Capture the cell that displays the provided text and extract its [X, Y] central coordinate. 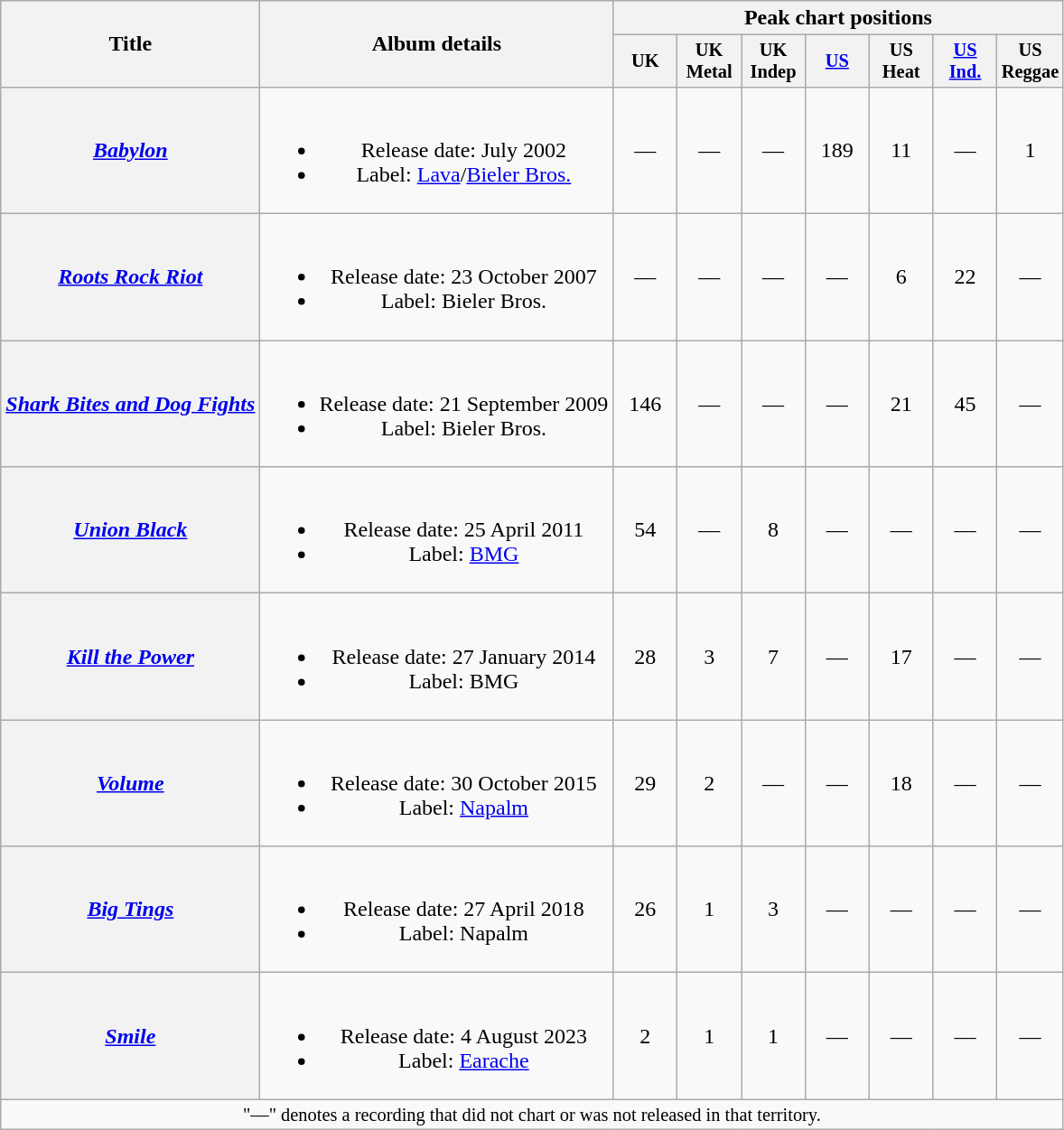
"—" denotes a recording that did not chart or was not released in that territory. [532, 1115]
Release date: 27 April 2018Label: Napalm [437, 910]
45 [965, 404]
Peak chart positions [838, 18]
17 [901, 657]
Union Black [130, 530]
189 [836, 150]
Release date: 25 April 2011Label: BMG [437, 530]
Release date: 4 August 2023Label: Earache [437, 1036]
Release date: 21 September 2009Label: Bieler Bros. [437, 404]
US [836, 61]
Title [130, 44]
Shark Bites and Dog Fights [130, 404]
28 [645, 657]
54 [645, 530]
7 [773, 657]
22 [965, 277]
Release date: 30 October 2015Label: Napalm [437, 783]
Smile [130, 1036]
18 [901, 783]
Volume [130, 783]
US Reggae [1030, 61]
26 [645, 910]
US Heat [901, 61]
11 [901, 150]
UK [645, 61]
6 [901, 277]
Release date: July 2002Label: Lava/Bieler Bros. [437, 150]
Kill the Power [130, 657]
Babylon [130, 150]
29 [645, 783]
21 [901, 404]
146 [645, 404]
UK Metal [710, 61]
US Ind. [965, 61]
Album details [437, 44]
8 [773, 530]
Release date: 23 October 2007Label: Bieler Bros. [437, 277]
Roots Rock Riot [130, 277]
Big Tings [130, 910]
Release date: 27 January 2014Label: BMG [437, 657]
UK Indep [773, 61]
